Find where the given text appears and provide that cell's center as (X, Y) coordinate. 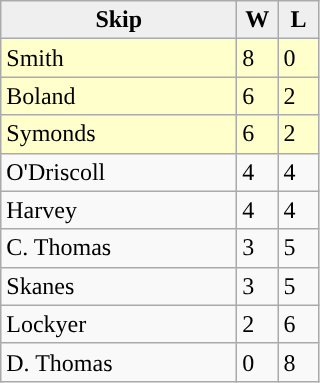
C. Thomas (119, 248)
Skanes (119, 286)
Lockyer (119, 324)
Harvey (119, 210)
O'Driscoll (119, 172)
D. Thomas (119, 362)
W (258, 20)
Symonds (119, 134)
Smith (119, 58)
Boland (119, 96)
L (298, 20)
Skip (119, 20)
